Identify which cell holds the provided text, then report its [x, y] central coordinate. 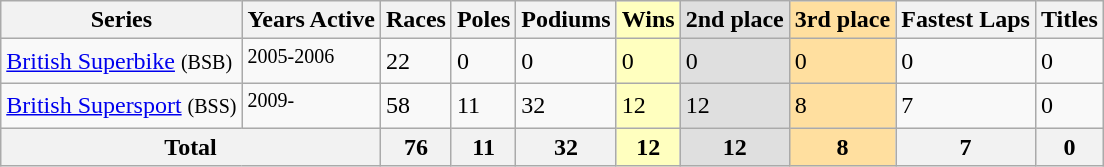
Titles [1069, 20]
76 [416, 147]
British Superbike (BSB) [122, 62]
2005-2006 [311, 62]
58 [416, 106]
2nd place [734, 20]
Poles [483, 20]
Fastest Laps [966, 20]
Wins [648, 20]
Years Active [311, 20]
British Supersport (BSS) [122, 106]
Races [416, 20]
2009- [311, 106]
22 [416, 62]
Series [122, 20]
Total [191, 147]
3rd place [842, 20]
Podiums [566, 20]
